Output the (x, y) coordinate of the center of the cell containing the given text.  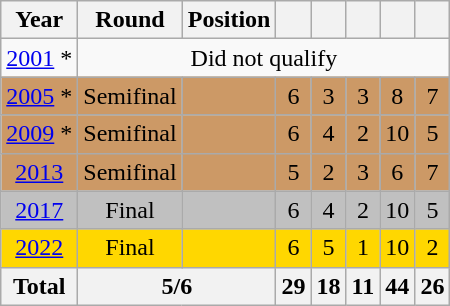
2017 (40, 210)
2022 (40, 248)
11 (363, 286)
Round (130, 20)
2009 * (40, 134)
18 (328, 286)
44 (398, 286)
Total (40, 286)
Position (229, 20)
26 (432, 286)
2001 * (40, 58)
29 (294, 286)
2005 * (40, 96)
2013 (40, 172)
Year (40, 20)
5/6 (177, 286)
Did not qualify (264, 58)
1 (363, 248)
8 (398, 96)
